Detect which cell encompasses the target text, then output its [X, Y] center coordinate. 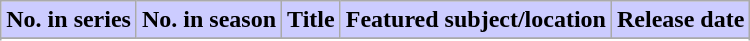
No. in season [208, 20]
No. in series [69, 20]
Release date [680, 20]
Title [312, 20]
Featured subject/location [476, 20]
